Provide the [X, Y] coordinate of the cell's center where the given text is located.  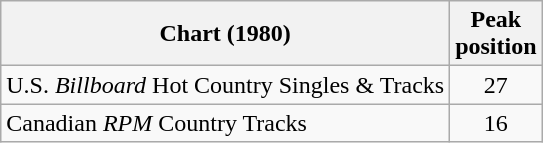
27 [496, 85]
16 [496, 123]
Canadian RPM Country Tracks [226, 123]
Peakposition [496, 34]
U.S. Billboard Hot Country Singles & Tracks [226, 85]
Chart (1980) [226, 34]
